Return (X, Y) of the center of cell containing provided text 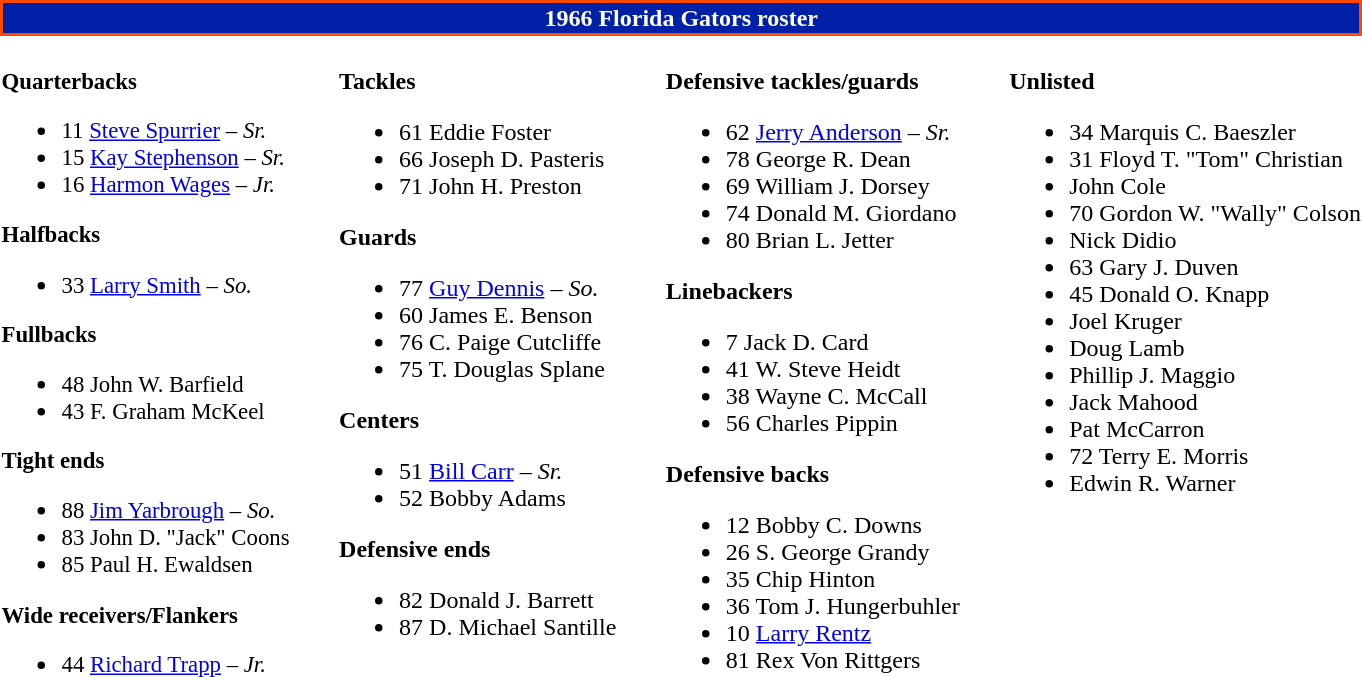
1966 Florida Gators roster (681, 18)
